Scan for the cell matching the given text and deliver its (X, Y) coordinate at center. 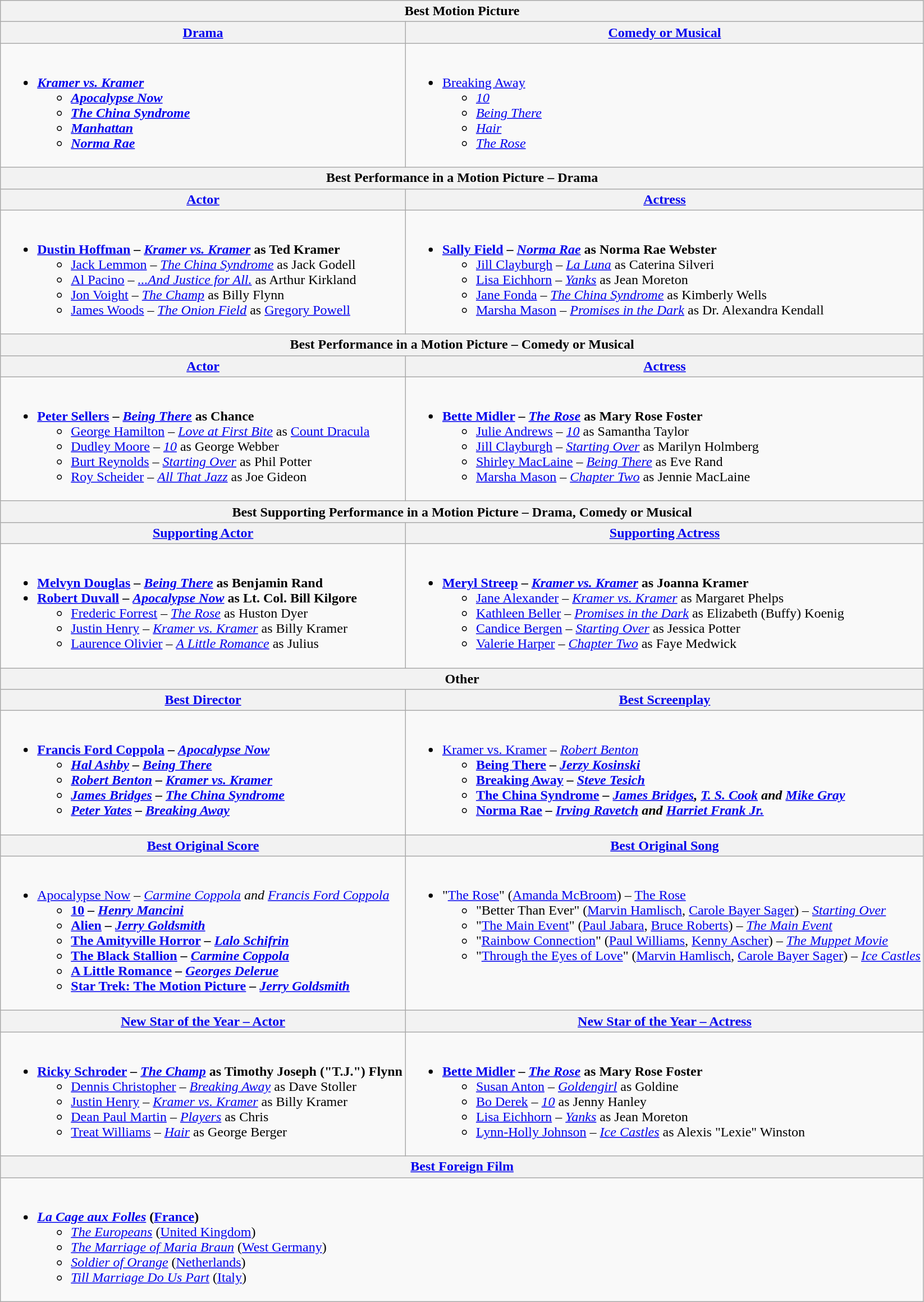
Drama (203, 33)
Best Foreign Film (463, 1167)
Best Original Score (203, 846)
Supporting Actor (203, 533)
Best Performance in a Motion Picture – Drama (463, 178)
Comedy or Musical (665, 33)
Best Supporting Performance in a Motion Picture – Drama, Comedy or Musical (463, 511)
Best Screenplay (665, 700)
Other (463, 679)
Kramer vs. KramerApocalypse NowThe China SyndromeManhattanNorma Rae (203, 106)
Best Original Song (665, 846)
Best Motion Picture (463, 11)
New Star of the Year – Actress (665, 1021)
Best Director (203, 700)
New Star of the Year – Actor (203, 1021)
Breaking Away10Being ThereHairThe Rose (665, 106)
Best Performance in a Motion Picture – Comedy or Musical (463, 345)
Supporting Actress (665, 533)
